Identify which cell holds the provided text, then report its (x, y) central coordinate. 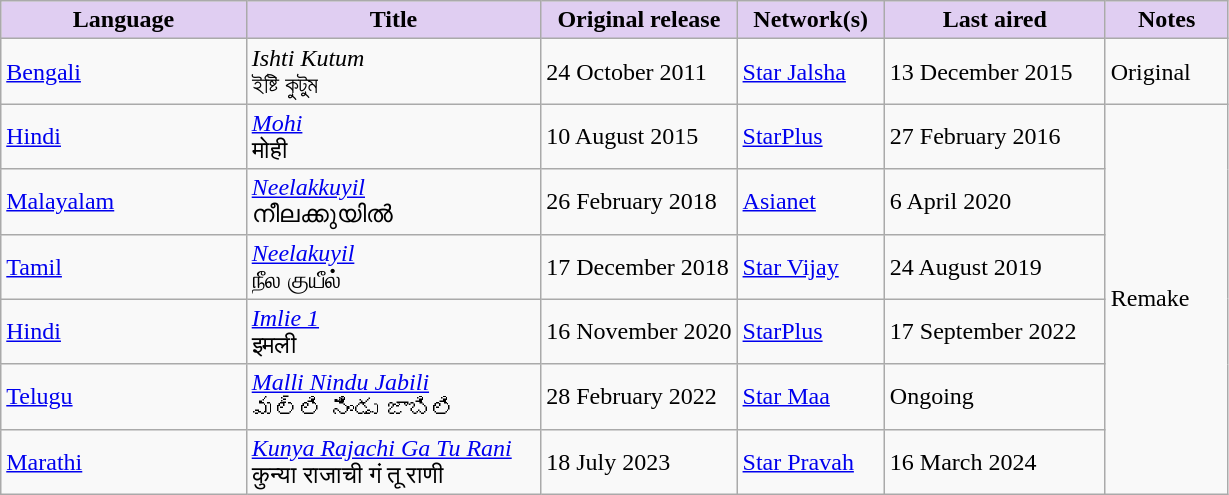
Tamil (124, 266)
Malayalam (124, 202)
Original release (639, 20)
Bengali (124, 72)
17 September 2022 (994, 332)
Star Jalsha (810, 72)
26 February 2018 (639, 202)
Asianet (810, 202)
Telugu (124, 396)
Ongoing (994, 396)
Last aired (994, 20)
Title (394, 20)
6 April 2020 (994, 202)
Original (1166, 72)
Remake (1166, 299)
Mohi मोही (394, 136)
24 August 2019 (994, 266)
Malli Nindu Jabili మల్లి నిండు జాబిలి (394, 396)
17 December 2018 (639, 266)
16 March 2024 (994, 462)
Marathi (124, 462)
Neelakkuyil നീലക്കുയിൽ (394, 202)
Star Pravah (810, 462)
16 November 2020 (639, 332)
10 August 2015 (639, 136)
Network(s) (810, 20)
24 October 2011 (639, 72)
Ishti Kutum ইষ্টি কুটুম (394, 72)
Neelakuyil நீல குயீல் (394, 266)
Imlie 1 इमली (394, 332)
Kunya Rajachi Ga Tu Rani कुन्या राजाची गं तू राणी (394, 462)
Star Vijay (810, 266)
28 February 2022 (639, 396)
18 July 2023 (639, 462)
13 December 2015 (994, 72)
Star Maa (810, 396)
Language (124, 20)
Notes (1166, 20)
27 February 2016 (994, 136)
